Pinpoint the cell where the given text exists, returning its (x, y) midpoint coordinate. 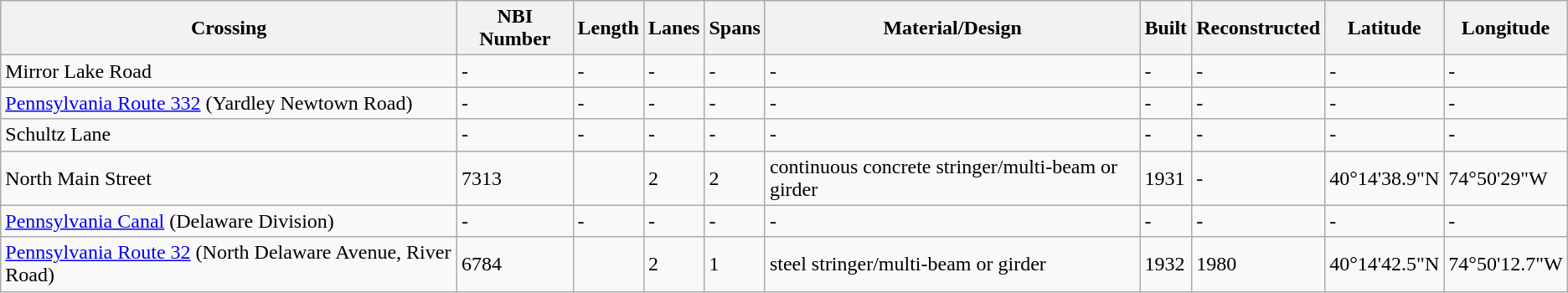
NBI Number (516, 28)
Built (1166, 28)
Spans (735, 28)
6784 (516, 265)
1980 (1258, 265)
Pennsylvania Route 32 (North Delaware Avenue, River Road) (230, 265)
Material/Design (952, 28)
Longitude (1506, 28)
Crossing (230, 28)
74°50'12.7"W (1506, 265)
1 (735, 265)
Latitude (1385, 28)
Pennsylvania Canal (Delaware Division) (230, 221)
74°50'29"W (1506, 177)
North Main Street (230, 177)
7313 (516, 177)
40°14'42.5"N (1385, 265)
1931 (1166, 177)
continuous concrete stringer/multi-beam or girder (952, 177)
steel stringer/multi-beam or girder (952, 265)
40°14'38.9"N (1385, 177)
Pennsylvania Route 332 (Yardley Newtown Road) (230, 103)
Mirror Lake Road (230, 71)
Lanes (673, 28)
Reconstructed (1258, 28)
1932 (1166, 265)
Length (608, 28)
Schultz Lane (230, 135)
